Identify which cell holds the provided text, then report its (x, y) central coordinate. 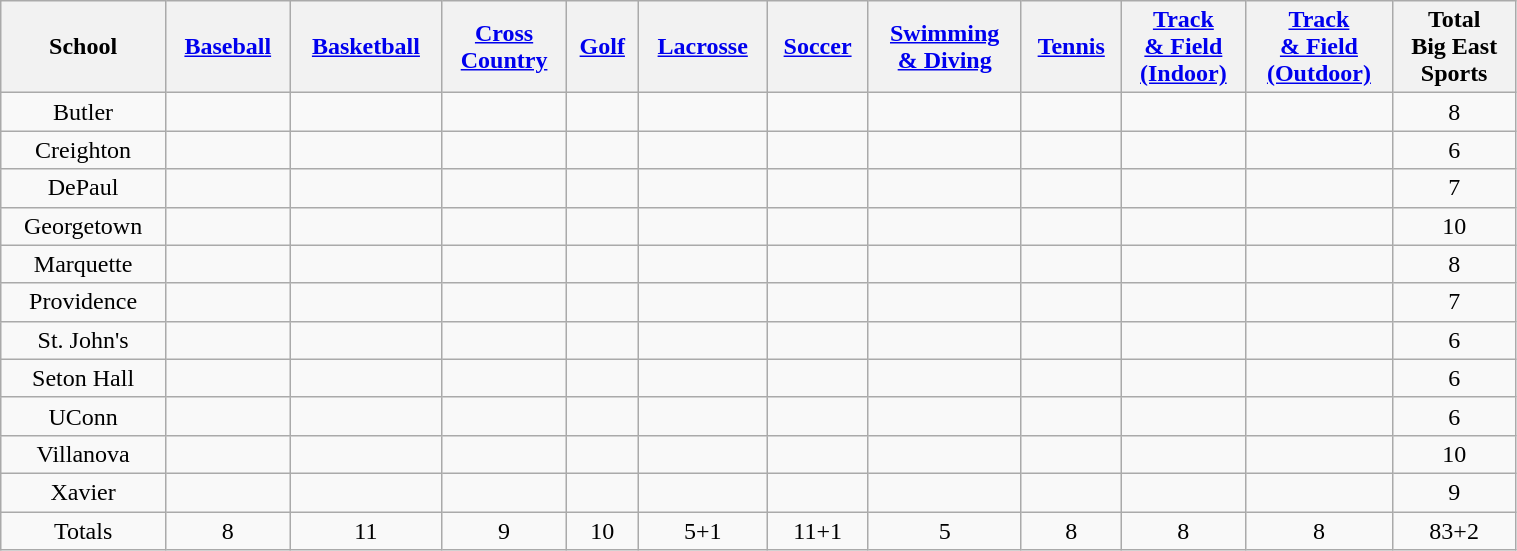
Swimming& Diving (944, 47)
Seton Hall (84, 378)
Villanova (84, 454)
St. John's (84, 340)
Georgetown (84, 226)
Basketball (366, 47)
TotalBig EastSports (1454, 47)
UConn (84, 416)
83+2 (1454, 531)
Totals (84, 531)
Tennis (1071, 47)
Creighton (84, 150)
Xavier (84, 492)
Butler (84, 112)
Providence (84, 302)
CrossCountry (504, 47)
5 (944, 531)
5+1 (702, 531)
DePaul (84, 188)
Soccer (818, 47)
11 (366, 531)
11+1 (818, 531)
Marquette (84, 264)
Golf (602, 47)
School (84, 47)
Baseball (228, 47)
Track& Field(Outdoor) (1320, 47)
Lacrosse (702, 47)
Track& Field(Indoor) (1184, 47)
